Return the [X, Y] coordinate for the center point of the cell that contains the specified text.  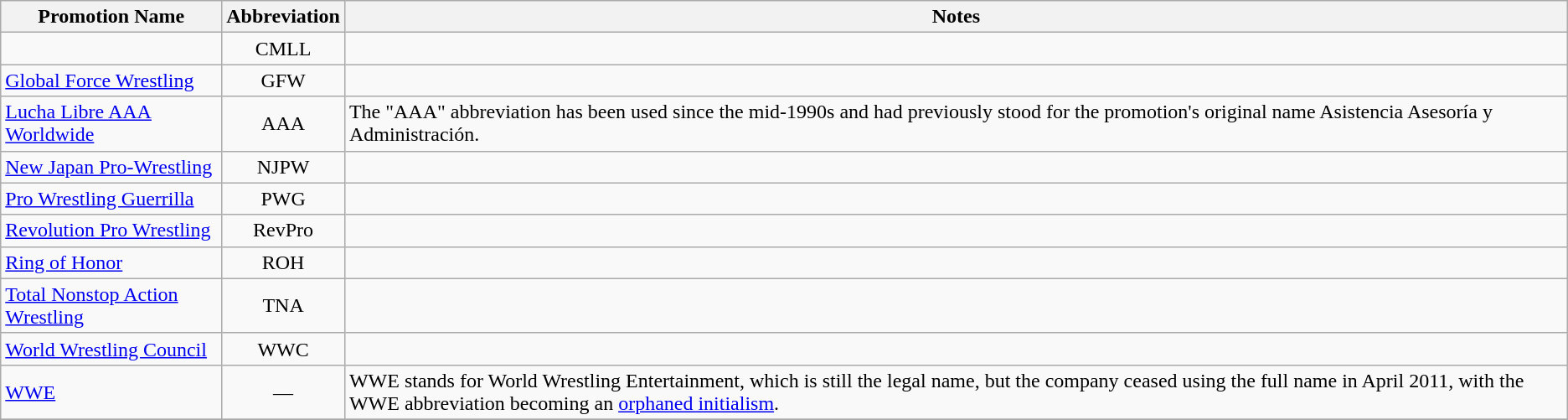
AAA [283, 124]
Global Force Wrestling [111, 80]
Promotion Name [111, 17]
ROH [283, 262]
PWG [283, 199]
WWC [283, 349]
New Japan Pro-Wrestling [111, 167]
Abbreviation [283, 17]
Pro Wrestling Guerrilla [111, 199]
NJPW [283, 167]
Revolution Pro Wrestling [111, 231]
— [283, 392]
TNA [283, 305]
GFW [283, 80]
Total Nonstop Action Wrestling [111, 305]
Notes [956, 17]
Lucha Libre AAA Worldwide [111, 124]
Ring of Honor [111, 262]
WWE [111, 392]
RevPro [283, 231]
World Wrestling Council [111, 349]
CMLL [283, 49]
